Detect which cell encompasses the target text, then output its [x, y] center coordinate. 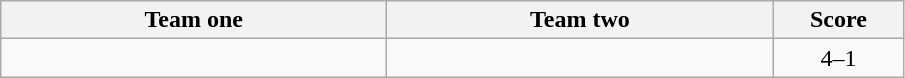
Team one [194, 20]
4–1 [838, 58]
Score [838, 20]
Team two [580, 20]
